Pinpoint the cell where the given text exists, returning its (x, y) midpoint coordinate. 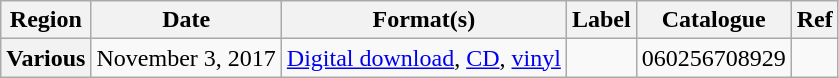
Ref (814, 20)
060256708929 (714, 58)
Label (601, 20)
Catalogue (714, 20)
November 3, 2017 (186, 58)
Region (46, 20)
Digital download, CD, vinyl (424, 58)
Various (46, 58)
Date (186, 20)
Format(s) (424, 20)
